Locate the cell with the specified text and output its (X, Y) center coordinate. 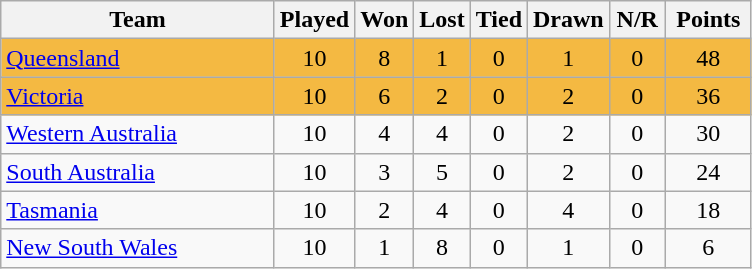
Played (314, 20)
24 (708, 172)
Tied (498, 20)
South Australia (138, 172)
48 (708, 58)
Tasmania (138, 210)
18 (708, 210)
36 (708, 96)
Won (384, 20)
Western Australia (138, 134)
5 (442, 172)
Lost (442, 20)
3 (384, 172)
N/R (637, 20)
Drawn (569, 20)
30 (708, 134)
Points (708, 20)
Team (138, 20)
New South Wales (138, 248)
Victoria (138, 96)
Queensland (138, 58)
